Identify which cell holds the provided text, then report its (X, Y) central coordinate. 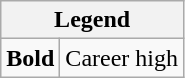
Career high (122, 58)
Legend (92, 20)
Bold (30, 58)
